Capture the cell that displays the provided text and extract its [X, Y] central coordinate. 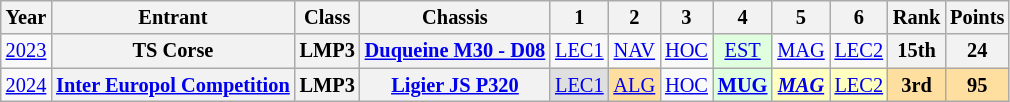
24 [977, 51]
Chassis [455, 17]
6 [859, 17]
Rank [916, 17]
5 [800, 17]
Year [26, 17]
2024 [26, 85]
Entrant [172, 17]
EST [743, 51]
MUG [743, 85]
TS Corse [172, 51]
95 [977, 85]
Duqueine M30 - D08 [455, 51]
3 [686, 17]
1 [579, 17]
15th [916, 51]
2 [635, 17]
Points [977, 17]
4 [743, 17]
Ligier JS P320 [455, 85]
Inter Europol Competition [172, 85]
2023 [26, 51]
3rd [916, 85]
NAV [635, 51]
ALG [635, 85]
Class [328, 17]
